Capture the cell that displays the provided text and extract its (x, y) central coordinate. 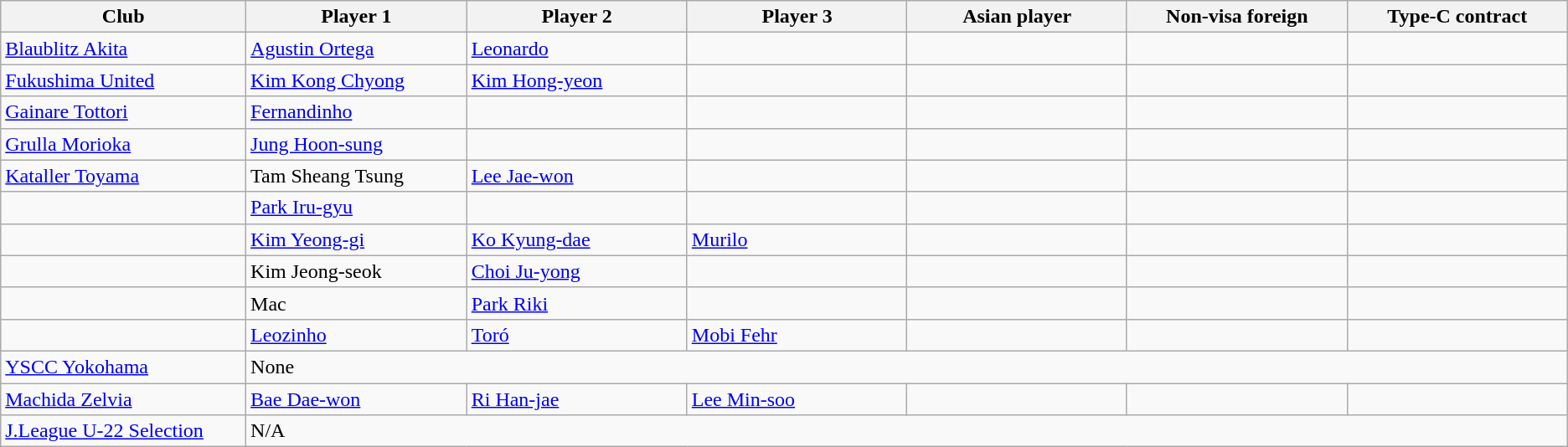
Kim Kong Chyong (357, 80)
Leonardo (576, 49)
Machida Zelvia (124, 399)
N/A (907, 431)
Leozinho (357, 335)
J.League U-22 Selection (124, 431)
Mac (357, 303)
Choi Ju-yong (576, 271)
Player 1 (357, 17)
Fernandinho (357, 112)
Lee Min-soo (797, 399)
Player 2 (576, 17)
Kim Jeong-seok (357, 271)
Agustin Ortega (357, 49)
Type-C contract (1457, 17)
Grulla Morioka (124, 144)
Kim Hong-yeon (576, 80)
Asian player (1017, 17)
Jung Hoon-sung (357, 144)
Gainare Tottori (124, 112)
Murilo (797, 239)
Park Riki (576, 303)
None (907, 367)
Kim Yeong-gi (357, 239)
Blaublitz Akita (124, 49)
YSCC Yokohama (124, 367)
Player 3 (797, 17)
Kataller Toyama (124, 176)
Club (124, 17)
Toró (576, 335)
Fukushima United (124, 80)
Tam Sheang Tsung (357, 176)
Park Iru-gyu (357, 208)
Mobi Fehr (797, 335)
Lee Jae-won (576, 176)
Bae Dae-won (357, 399)
Ri Han-jae (576, 399)
Non-visa foreign (1236, 17)
Ko Kyung-dae (576, 239)
